Find where the given text appears and provide that cell's center as [X, Y] coordinate. 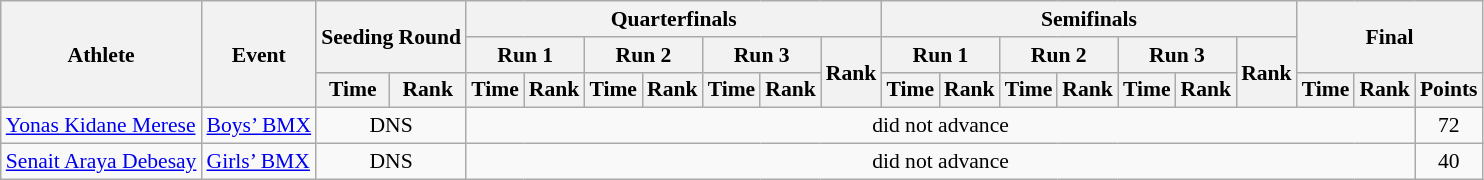
Event [258, 54]
Semifinals [1088, 19]
Athlete [102, 54]
Boys’ BMX [258, 126]
Quarterfinals [674, 19]
Final [1390, 36]
40 [1449, 162]
72 [1449, 126]
Yonas Kidane Merese [102, 126]
Points [1449, 90]
Senait Araya Debesay [102, 162]
Girls’ BMX [258, 162]
Seeding Round [391, 36]
